Detect which cell encompasses the target text, then output its (x, y) center coordinate. 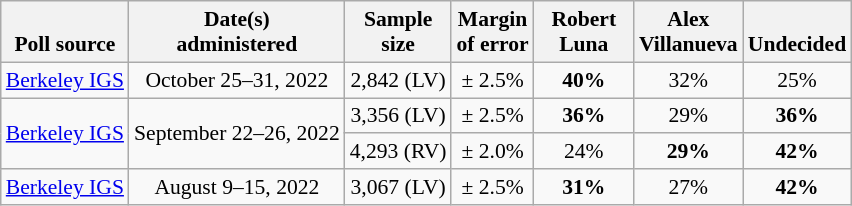
27% (688, 187)
RobertLuna (584, 32)
AlexVillanueva (688, 32)
Marginof error (492, 32)
September 22–26, 2022 (237, 134)
31% (584, 187)
32% (688, 80)
3,356 (LV) (398, 116)
Samplesize (398, 32)
3,067 (LV) (398, 187)
Poll source (65, 32)
Undecided (797, 32)
24% (584, 152)
2,842 (LV) (398, 80)
October 25–31, 2022 (237, 80)
± 2.0% (492, 152)
Date(s)administered (237, 32)
25% (797, 80)
4,293 (RV) (398, 152)
40% (584, 80)
August 9–15, 2022 (237, 187)
